For the text-containing cell, return its midpoint in (x, y) coordinate format. 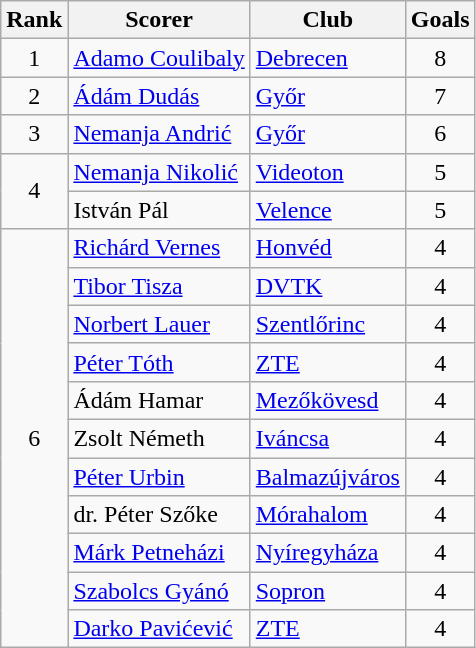
8 (440, 58)
Rank (34, 20)
DVTK (328, 286)
Darko Pavićević (159, 629)
Nemanja Andrić (159, 134)
Mezőkövesd (328, 400)
Zsolt Németh (159, 438)
Goals (440, 20)
Ádám Dudás (159, 96)
1 (34, 58)
Márk Petneházi (159, 553)
Nyíregyháza (328, 553)
Szabolcs Gyánó (159, 591)
Balmazújváros (328, 477)
István Pál (159, 210)
Tibor Tisza (159, 286)
Mórahalom (328, 515)
Velence (328, 210)
Szentlőrinc (328, 324)
Péter Tóth (159, 362)
dr. Péter Szőke (159, 515)
Adamo Coulibaly (159, 58)
Nemanja Nikolić (159, 172)
Norbert Lauer (159, 324)
Sopron (328, 591)
2 (34, 96)
Péter Urbin (159, 477)
Videoton (328, 172)
Debrecen (328, 58)
Honvéd (328, 248)
Richárd Vernes (159, 248)
Club (328, 20)
Ádám Hamar (159, 400)
3 (34, 134)
Iváncsa (328, 438)
Scorer (159, 20)
7 (440, 96)
